Determine the [x, y] coordinate at the center of the cell enclosing the given text.  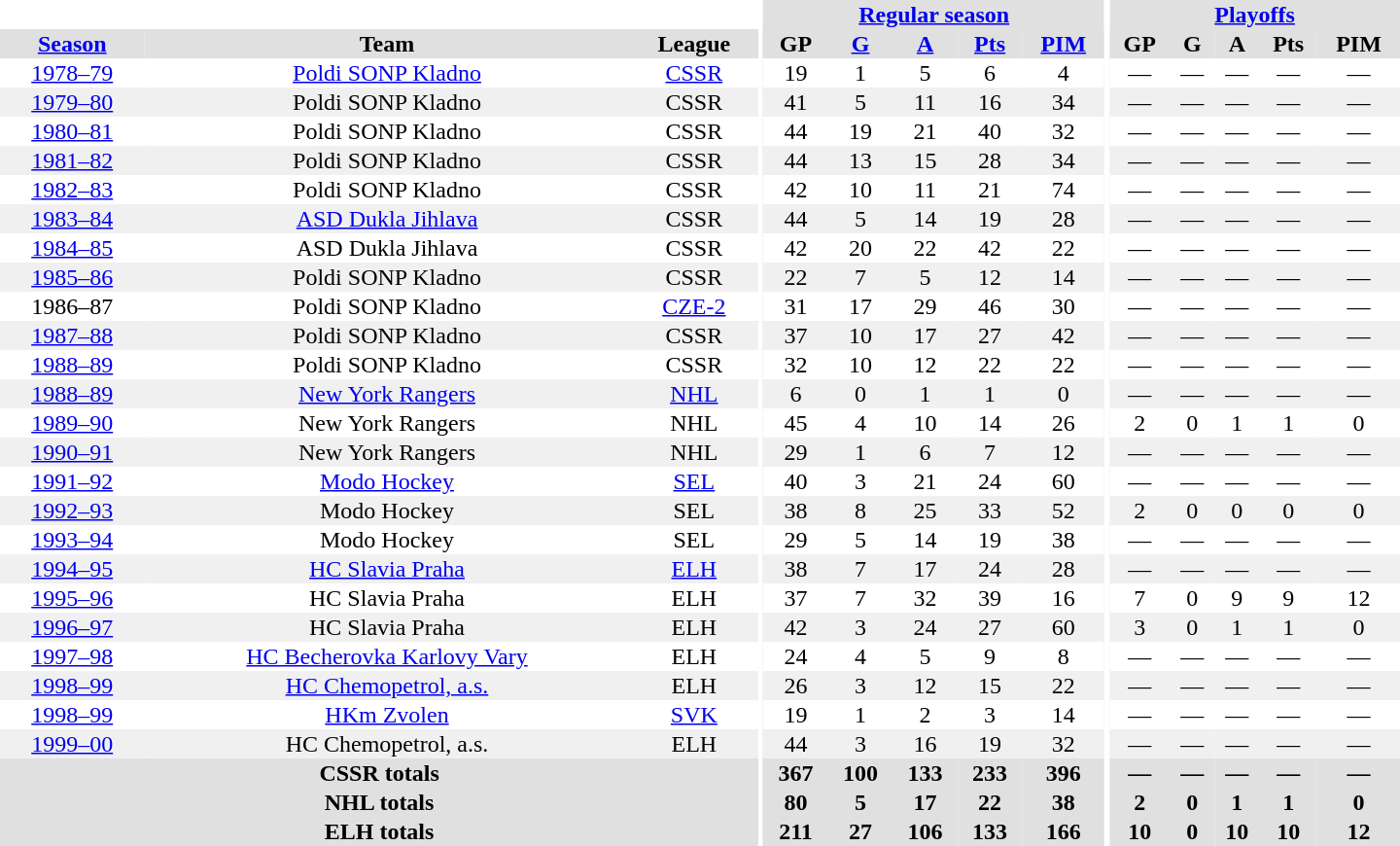
Team [387, 44]
1989–90 [72, 423]
41 [795, 102]
20 [861, 248]
74 [1064, 190]
1981–82 [72, 160]
52 [1064, 511]
106 [926, 831]
1985–86 [72, 277]
Playoffs [1254, 15]
HKm Zvolen [387, 715]
1994–95 [72, 569]
100 [861, 773]
1983–84 [72, 219]
1992–93 [72, 511]
39 [990, 598]
396 [1064, 773]
1987–88 [72, 335]
1995–96 [72, 598]
1996–97 [72, 627]
211 [795, 831]
45 [795, 423]
13 [861, 160]
30 [1064, 306]
233 [990, 773]
NHL totals [379, 802]
1990–91 [72, 452]
HC Becherovka Karlovy Vary [387, 656]
1999–00 [72, 744]
46 [990, 306]
80 [795, 802]
1980–81 [72, 131]
33 [990, 511]
1982–83 [72, 190]
1984–85 [72, 248]
31 [795, 306]
367 [795, 773]
1978–79 [72, 73]
CSSR totals [379, 773]
Season [72, 44]
1997–98 [72, 656]
1993–94 [72, 540]
Regular season [933, 15]
League [694, 44]
25 [926, 511]
ELH totals [379, 831]
SVK [694, 715]
1979–80 [72, 102]
1986–87 [72, 306]
1991–92 [72, 481]
166 [1064, 831]
CZE-2 [694, 306]
